Detect which cell encompasses the target text, then output its (X, Y) center coordinate. 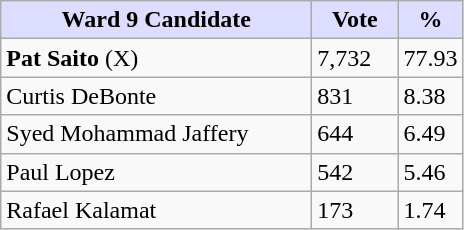
644 (355, 134)
% (430, 20)
Vote (355, 20)
Curtis DeBonte (156, 96)
173 (355, 210)
Paul Lopez (156, 172)
542 (355, 172)
Syed Mohammad Jaffery (156, 134)
6.49 (430, 134)
Pat Saito (X) (156, 58)
7,732 (355, 58)
831 (355, 96)
Rafael Kalamat (156, 210)
Ward 9 Candidate (156, 20)
8.38 (430, 96)
77.93 (430, 58)
5.46 (430, 172)
1.74 (430, 210)
